From the cell containing the given text, extract its center point as (x, y) coordinate. 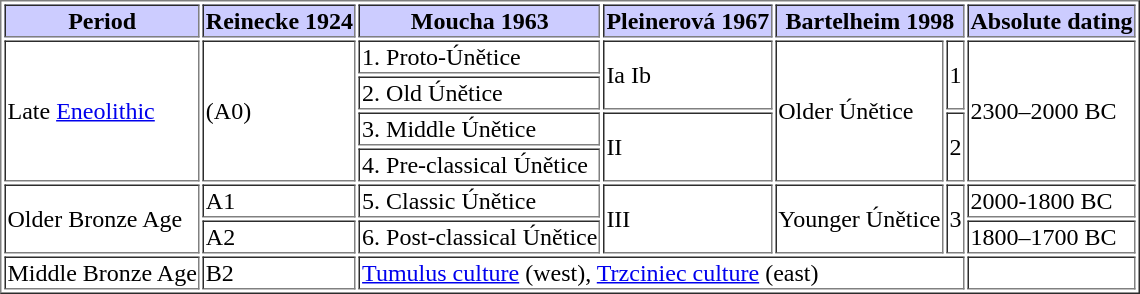
1 (955, 74)
Late Eneolithic (102, 110)
Middle Bronze Age (102, 272)
2300–2000 BC (1051, 110)
5. Classic Únětice (480, 200)
Older Bronze Age (102, 218)
Reinecke 1924 (280, 20)
II (688, 146)
A2 (280, 236)
2 (955, 146)
Younger Únětice (859, 218)
B2 (280, 272)
3 (955, 218)
Period (102, 20)
Tumulus culture (west), Trzciniec culture (east) (662, 272)
A1 (280, 200)
Older Únětice (859, 110)
2000-1800 BC (1051, 200)
1. Proto-Únětice (480, 56)
Ia Ib (688, 74)
Bartelheim 1998 (870, 20)
Pleinerová 1967 (688, 20)
3. Middle Únětice (480, 128)
Moucha 1963 (480, 20)
1800–1700 BC (1051, 236)
III (688, 218)
6. Post-classical Únětice (480, 236)
4. Pre-classical Únětice (480, 164)
(A0) (280, 110)
2. Old Únětice (480, 92)
Absolute dating (1051, 20)
